Capture the cell that displays the provided text and extract its [x, y] central coordinate. 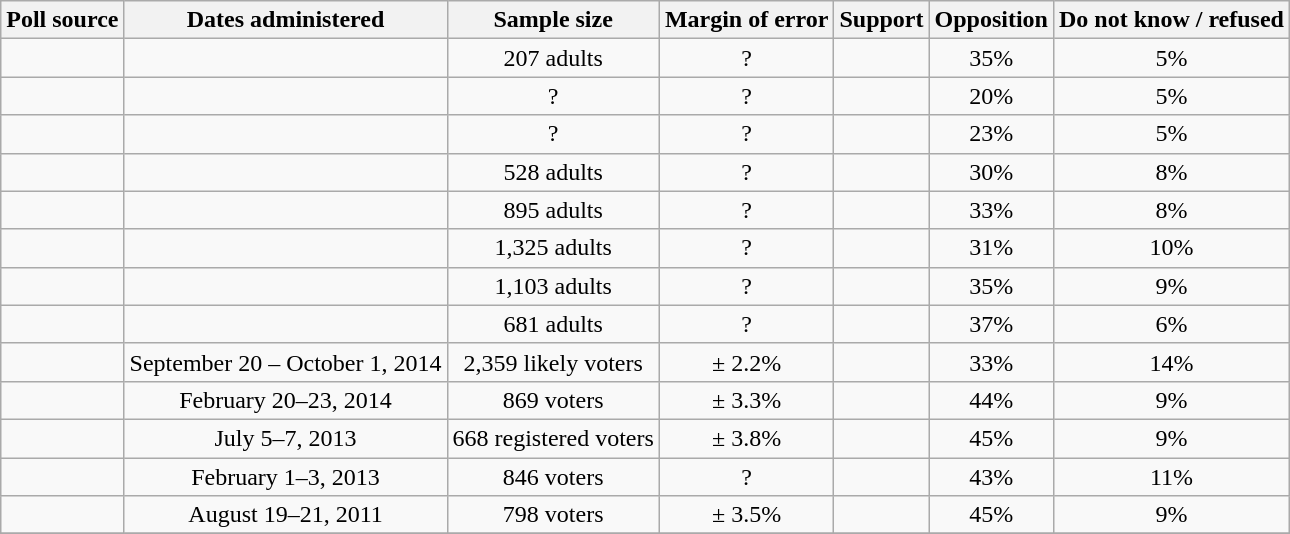
895 adults [553, 210]
11% [1171, 477]
Dates administered [286, 20]
± 2.2% [746, 362]
February 1–3, 2013 [286, 477]
23% [991, 134]
30% [991, 172]
Opposition [991, 20]
Support [882, 20]
798 voters [553, 515]
6% [1171, 324]
± 3.8% [746, 438]
44% [991, 400]
668 registered voters [553, 438]
846 voters [553, 477]
2,359 likely voters [553, 362]
February 20–23, 2014 [286, 400]
Margin of error [746, 20]
869 voters [553, 400]
681 adults [553, 324]
September 20 – October 1, 2014 [286, 362]
37% [991, 324]
± 3.3% [746, 400]
528 adults [553, 172]
20% [991, 96]
Poll source [62, 20]
± 3.5% [746, 515]
31% [991, 248]
1,325 adults [553, 248]
Sample size [553, 20]
14% [1171, 362]
10% [1171, 248]
207 adults [553, 58]
August 19–21, 2011 [286, 515]
Do not know / refused [1171, 20]
43% [991, 477]
1,103 adults [553, 286]
July 5–7, 2013 [286, 438]
